Determine the [x, y] coordinate at the center of the cell enclosing the given text.  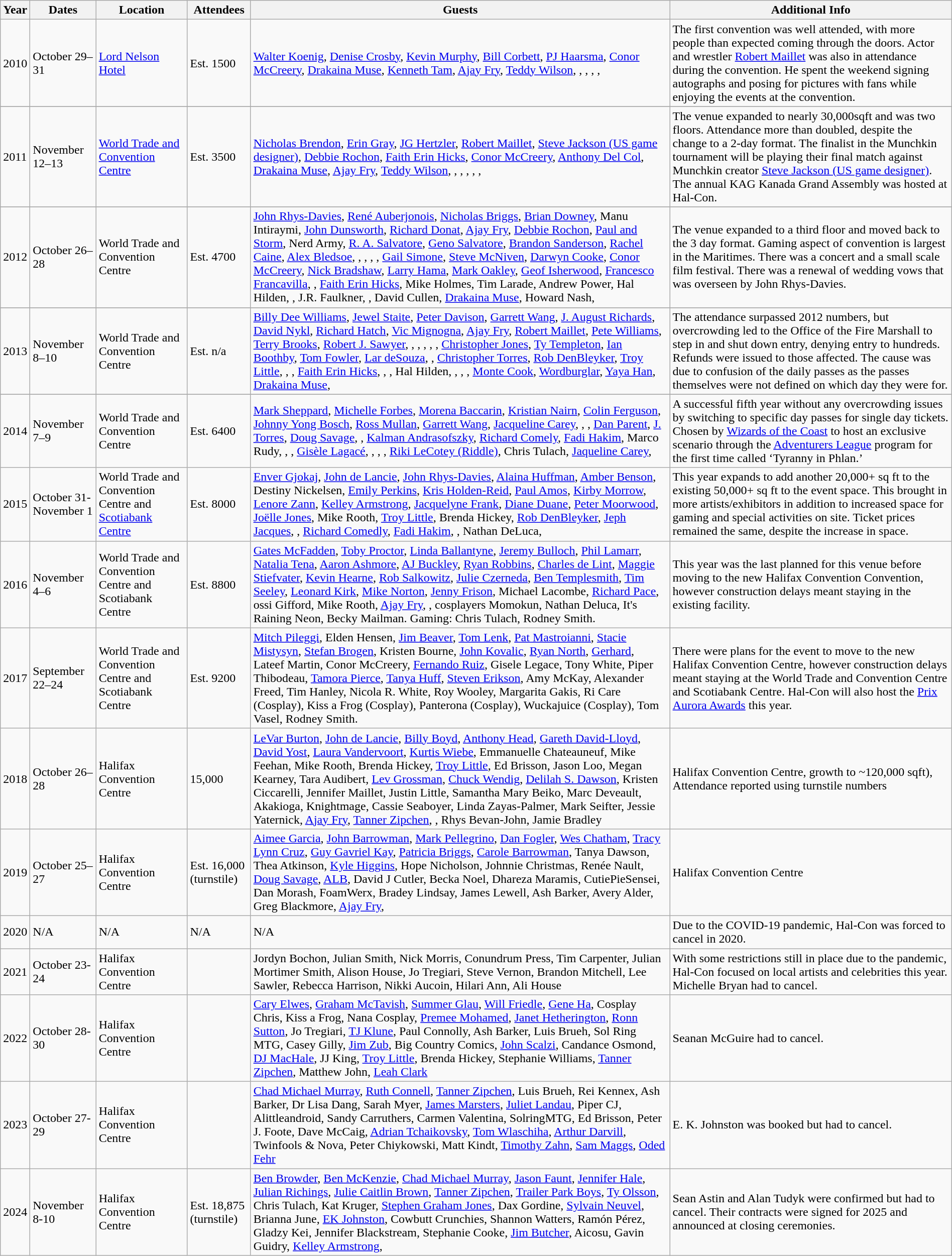
Est. 1500 [219, 63]
Seanan McGuire had to cancel. [810, 1039]
Guests [460, 10]
2015 [15, 504]
Est. 16,000 (turnstile) [219, 872]
2010 [15, 63]
2022 [15, 1039]
Est. 8000 [219, 504]
Est. 3500 [219, 157]
November 4–6 [63, 585]
Due to the COVID-19 pandemic, Hal-Con was forced to cancel in 2020. [810, 932]
2018 [15, 778]
Dates [63, 10]
2024 [15, 1212]
November 8-10 [63, 1212]
2012 [15, 257]
2011 [15, 157]
Est. 9200 [219, 678]
Est. 4700 [219, 257]
November 12–13 [63, 157]
Est. n/a [219, 351]
E. K. Johnston was booked but had to cancel. [810, 1125]
October 27-29 [63, 1125]
2021 [15, 971]
2020 [15, 932]
Halifax Convention Centre, growth to ~120,000 sqft), Attendance reported using turnstile numbers [810, 778]
Additional Info [810, 10]
October 29–31 [63, 63]
Attendees [219, 10]
Year [15, 10]
November 7–9 [63, 431]
2014 [15, 431]
October 31- November 1 [63, 504]
Sean Astin and Alan Tudyk were confirmed but had to cancel. Their contracts were signed for 2025 and announced at closing ceremonies. [810, 1212]
October 25–27 [63, 872]
2016 [15, 585]
15,000 [219, 778]
September 22–24 [63, 678]
Walter Koenig, Denise Crosby, Kevin Murphy, Bill Corbett, PJ Haarsma, Conor McCreery, Drakaina Muse, Kenneth Tam, Ajay Fry, Teddy Wilson, , , , , [460, 63]
November 8–10 [63, 351]
Location [142, 10]
Lord Nelson Hotel [142, 63]
2017 [15, 678]
Est. 8800 [219, 585]
2019 [15, 872]
October 28-30 [63, 1039]
2023 [15, 1125]
Est. 6400 [219, 431]
Est. 18,875 (turnstile) [219, 1212]
With some restrictions still in place due to the pandemic, Hal-Con focused on local artists and celebrities this year. Michelle Bryan had to cancel. [810, 971]
October 23-24 [63, 971]
2013 [15, 351]
